Output the [X, Y] coordinate of the center of the cell containing the given text.  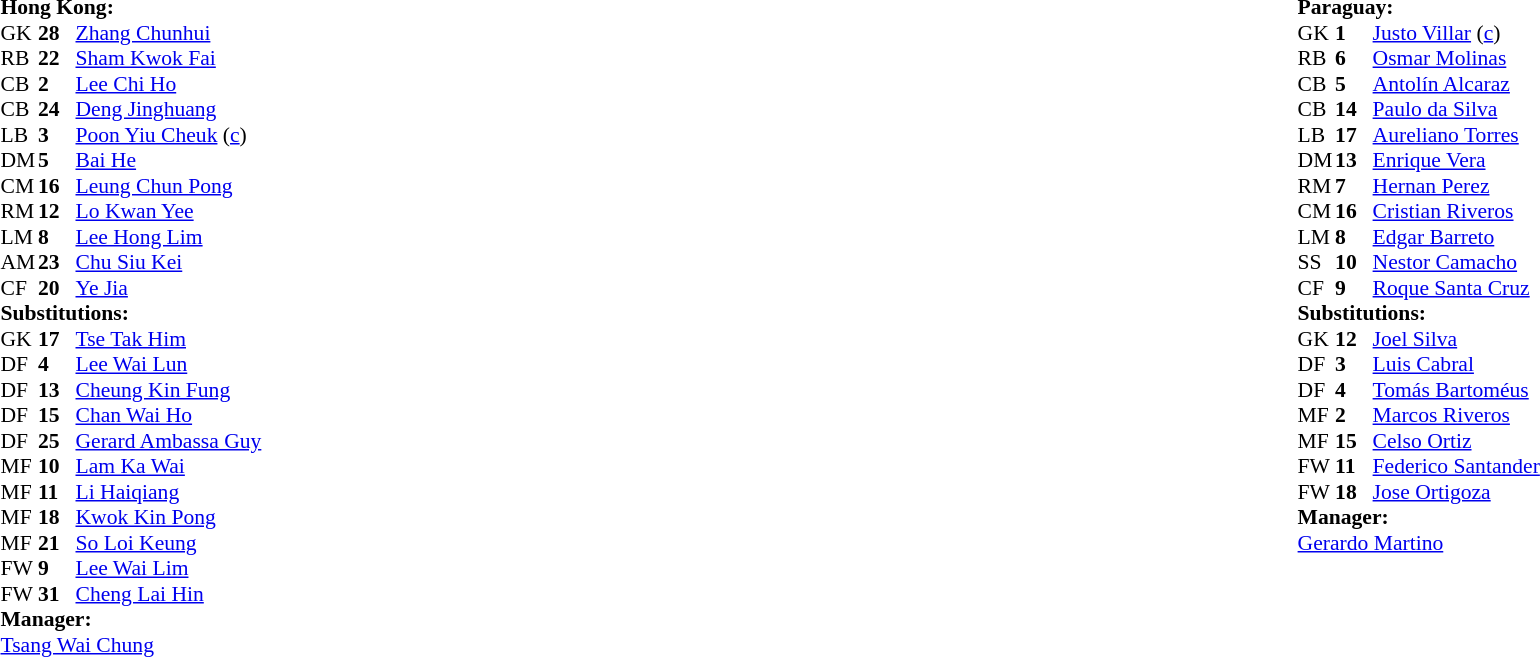
Kwok Kin Pong [169, 517]
Lee Wai Lun [169, 365]
1 [1354, 33]
Osmar Molinas [1456, 59]
Cristian Riveros [1456, 211]
Luis Cabral [1456, 365]
21 [57, 543]
Roque Santa Cruz [1456, 288]
Zhang Chunhui [169, 33]
Chan Wai Ho [169, 415]
Li Haiqiang [169, 492]
Jose Ortigoza [1456, 492]
Tomás Bartoméus [1456, 390]
6 [1354, 59]
Justo Villar (c) [1456, 33]
Celso Ortiz [1456, 441]
Leung Chun Pong [169, 186]
Lee Wai Lim [169, 569]
Lo Kwan Yee [169, 211]
Sham Kwok Fai [169, 59]
Marcos Riveros [1456, 415]
25 [57, 441]
Joel Silva [1456, 339]
Tse Tak Him [169, 339]
7 [1354, 186]
SS [1317, 263]
Lee Hong Lim [169, 237]
24 [57, 109]
Antolín Alcaraz [1456, 84]
Cheng Lai Hin [169, 594]
Nestor Camacho [1456, 263]
Federico Santander [1456, 467]
28 [57, 33]
AM [19, 263]
20 [57, 288]
So Loi Keung [169, 543]
Ye Jia [169, 288]
Chu Siu Kei [169, 263]
Poon Yiu Cheuk (c) [169, 135]
Aureliano Torres [1456, 135]
Bai He [169, 161]
Cheung Kin Fung [169, 390]
22 [57, 59]
Lam Ka Wai [169, 467]
23 [57, 263]
Lee Chi Ho [169, 84]
Hernan Perez [1456, 186]
Paulo da Silva [1456, 109]
31 [57, 594]
14 [1354, 109]
Gerard Ambassa Guy [169, 441]
Deng Jinghuang [169, 109]
Enrique Vera [1456, 161]
Edgar Barreto [1456, 237]
Gerardo Martino [1419, 543]
